Capture the cell that displays the provided text and extract its (x, y) central coordinate. 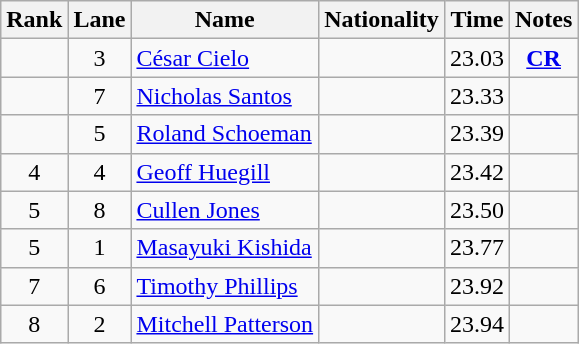
23.42 (476, 172)
Roland Schoeman (225, 134)
2 (100, 324)
CR (543, 58)
23.92 (476, 286)
Nicholas Santos (225, 96)
23.33 (476, 96)
Mitchell Patterson (225, 324)
Nationality (382, 20)
23.39 (476, 134)
Time (476, 20)
Lane (100, 20)
23.03 (476, 58)
23.50 (476, 210)
3 (100, 58)
Rank (34, 20)
6 (100, 286)
Cullen Jones (225, 210)
1 (100, 248)
23.77 (476, 248)
Name (225, 20)
Notes (543, 20)
Timothy Phillips (225, 286)
Masayuki Kishida (225, 248)
César Cielo (225, 58)
23.94 (476, 324)
Geoff Huegill (225, 172)
